Pinpoint the cell where the given text exists, returning its (X, Y) midpoint coordinate. 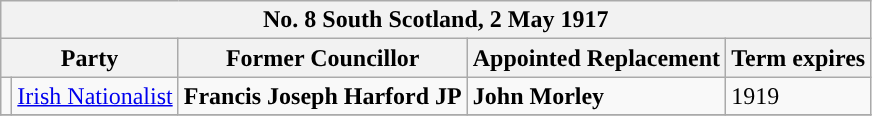
John Morley (596, 96)
Francis Joseph Harford JP (322, 96)
Term expires (798, 58)
No. 8 South Scotland, 2 May 1917 (436, 20)
Irish Nationalist (95, 96)
1919 (798, 96)
Appointed Replacement (596, 58)
Party (90, 58)
Former Councillor (322, 58)
